Find where the given text appears and provide that cell's center as (X, Y) coordinate. 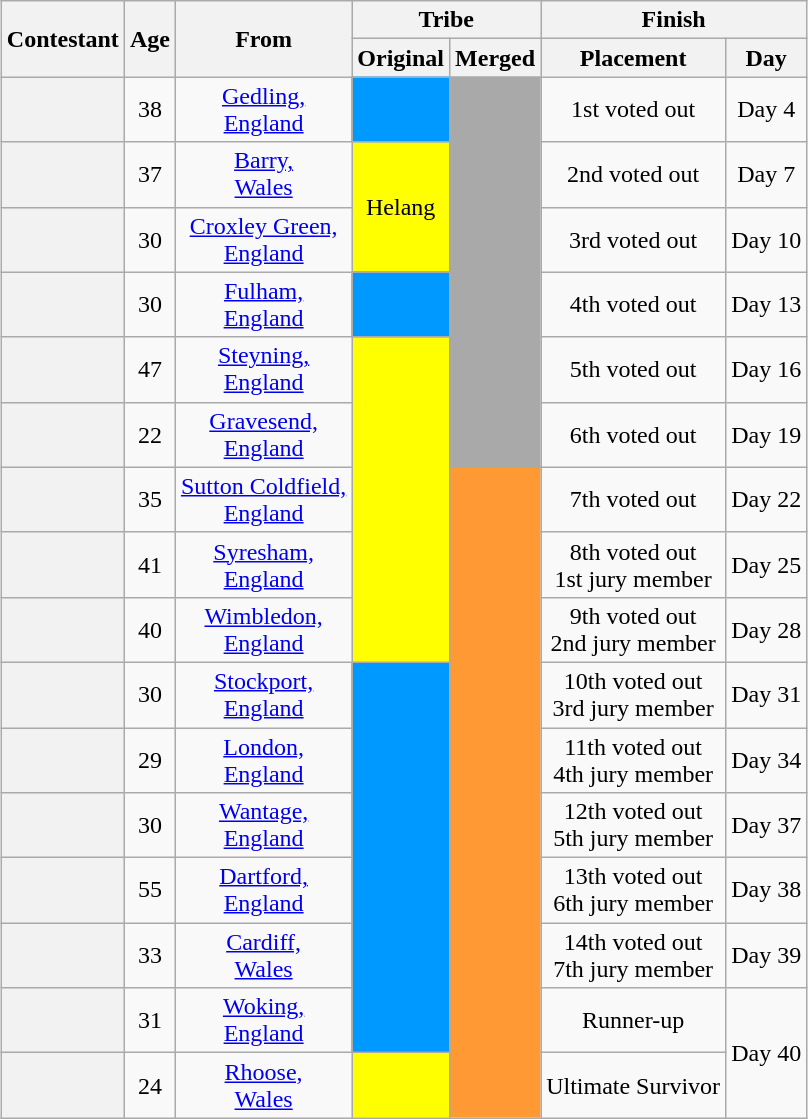
22 (150, 434)
From (263, 39)
Sutton Coldfield,England (263, 500)
Day 28 (766, 630)
Rhoose,Wales (263, 1086)
Woking,England (263, 1020)
Barry,Wales (263, 174)
37 (150, 174)
Day 10 (766, 240)
Age (150, 39)
33 (150, 956)
1st voted out (634, 110)
47 (150, 370)
Placement (634, 58)
8th voted out1st jury member (634, 564)
Day 22 (766, 500)
Original (401, 58)
Day 16 (766, 370)
Fulham,England (263, 304)
Day 38 (766, 890)
5th voted out (634, 370)
6th voted out (634, 434)
Wantage,England (263, 826)
29 (150, 760)
Croxley Green,England (263, 240)
Syresham,England (263, 564)
Stockport,England (263, 694)
Day 4 (766, 110)
Finish (674, 20)
Gedling,England (263, 110)
Dartford,England (263, 890)
Steyning,England (263, 370)
Gravesend,England (263, 434)
4th voted out (634, 304)
Day 19 (766, 434)
41 (150, 564)
Day 37 (766, 826)
40 (150, 630)
Day 31 (766, 694)
31 (150, 1020)
Merged (496, 58)
2nd voted out (634, 174)
35 (150, 500)
Contestant (62, 39)
24 (150, 1086)
Day 40 (766, 1053)
Day 13 (766, 304)
Ultimate Survivor (634, 1086)
Day 7 (766, 174)
10th voted out3rd jury member (634, 694)
Day (766, 58)
Tribe (446, 20)
Day 25 (766, 564)
Helang (401, 207)
55 (150, 890)
London,England (263, 760)
Runner-up (634, 1020)
12th voted out5th jury member (634, 826)
Cardiff,Wales (263, 956)
3rd voted out (634, 240)
7th voted out (634, 500)
14th voted out7th jury member (634, 956)
38 (150, 110)
9th voted out2nd jury member (634, 630)
Wimbledon,England (263, 630)
11th voted out4th jury member (634, 760)
Day 34 (766, 760)
13th voted out6th jury member (634, 890)
Day 39 (766, 956)
